Search for the cell housing the specified text and yield its (x, y) center coordinate. 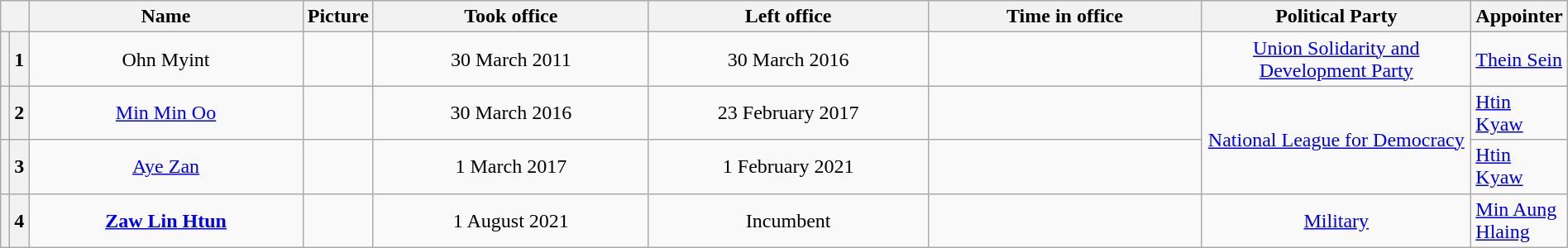
Time in office (1065, 17)
Min Aung Hlaing (1519, 220)
1 (20, 60)
Ohn Myint (165, 60)
Military (1336, 220)
Thein Sein (1519, 60)
Incumbent (788, 220)
3 (20, 167)
Appointer (1519, 17)
Zaw Lin Htun (165, 220)
1 February 2021 (788, 167)
30 March 2011 (511, 60)
Political Party (1336, 17)
4 (20, 220)
National League for Democracy (1336, 140)
Name (165, 17)
Union Solidarity and Development Party (1336, 60)
Left office (788, 17)
2 (20, 112)
1 August 2021 (511, 220)
1 March 2017 (511, 167)
Aye Zan (165, 167)
Picture (337, 17)
23 February 2017 (788, 112)
Took office (511, 17)
Min Min Oo (165, 112)
